Return [x, y] of the center of cell containing provided text 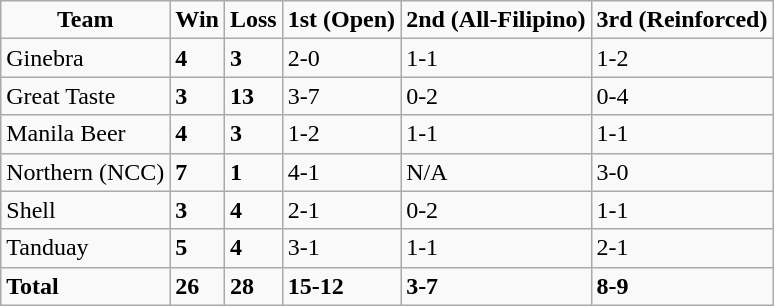
Great Taste [86, 96]
N/A [496, 172]
Tanduay [86, 248]
2nd (All-Filipino) [496, 20]
8-9 [682, 286]
2-0 [341, 58]
15-12 [341, 286]
Shell [86, 210]
4-1 [341, 172]
Loss [253, 20]
7 [198, 172]
Manila Beer [86, 134]
5 [198, 248]
1st (Open) [341, 20]
Northern (NCC) [86, 172]
26 [198, 286]
13 [253, 96]
1 [253, 172]
Total [86, 286]
Ginebra [86, 58]
Team [86, 20]
0-4 [682, 96]
3-0 [682, 172]
28 [253, 286]
Win [198, 20]
3-1 [341, 248]
3rd (Reinforced) [682, 20]
